Provide the [X, Y] coordinate of the cell's center where the given text is located.  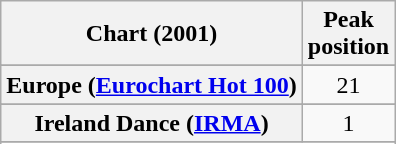
21 [348, 85]
1 [348, 123]
Peakposition [348, 34]
Ireland Dance (IRMA) [152, 123]
Europe (Eurochart Hot 100) [152, 85]
Chart (2001) [152, 34]
